Scan for the cell matching the given text and deliver its (x, y) coordinate at center. 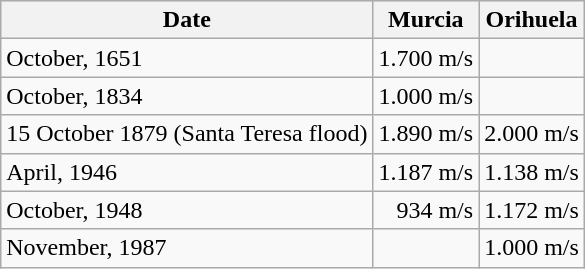
15 October 1879 (Santa Teresa flood) (187, 134)
April, 1946 (187, 172)
1.138 m/s (532, 172)
October, 1651 (187, 58)
1.890 m/s (426, 134)
934 m/s (426, 210)
November, 1987 (187, 248)
1.172 m/s (532, 210)
1.187 m/s (426, 172)
Murcia (426, 20)
2.000 m/s (532, 134)
October, 1834 (187, 96)
1.700 m/s (426, 58)
Orihuela (532, 20)
Date (187, 20)
October, 1948 (187, 210)
